Pinpoint the cell where the given text exists, returning its [x, y] midpoint coordinate. 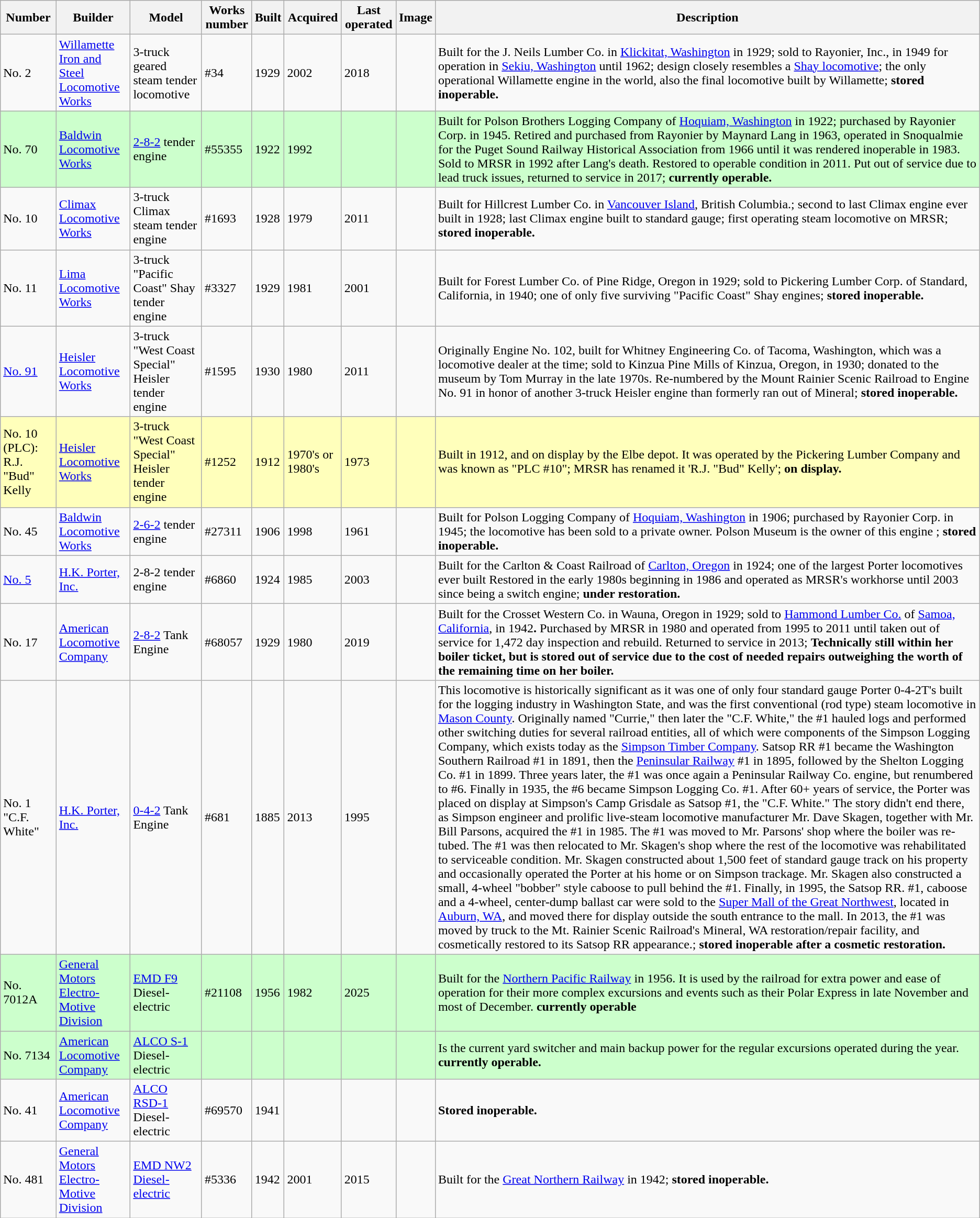
#1252 [227, 462]
3-truck geared steam tender locomotive [166, 73]
No. 7012A [28, 992]
#1595 [227, 372]
No. 1 "C.F. White" [28, 817]
Image [416, 18]
EMD F9 Diesel-electric [166, 992]
1924 [268, 579]
#3327 [227, 288]
1942 [268, 1180]
Built for the Great Northern Railway in 1942; stored inoperable. [707, 1180]
No. 70 [28, 149]
EMD NW2 Diesel-electric [166, 1180]
2019 [369, 642]
1930 [268, 372]
No. 5 [28, 579]
1992 [313, 149]
No. 7134 [28, 1055]
Stored inoperable. [707, 1111]
#1693 [227, 219]
No. 10 (PLC): R.J. "Bud" Kelly [28, 462]
2025 [369, 992]
#5336 [227, 1180]
No. 91 [28, 372]
Is the current yard switcher and main backup power for the regular excursions operated during the year. currently operable. [707, 1055]
3-truck Climax steam tender engine [166, 219]
1985 [313, 579]
1912 [268, 462]
#21108 [227, 992]
2013 [313, 817]
Willamette Iron and Steel Locomotive Works [93, 73]
3-truck "Pacific Coast" Shay tender engine [166, 288]
#6860 [227, 579]
#27311 [227, 531]
1885 [268, 817]
Lima Locomotive Works [93, 288]
1979 [313, 219]
#55355 [227, 149]
Built [268, 18]
ALCO S-1 Diesel-electric [166, 1055]
#68057 [227, 642]
No. 45 [28, 531]
#69570 [227, 1111]
No. 10 [28, 219]
Builder [93, 18]
2015 [369, 1180]
0-4-2 Tank Engine [166, 817]
No. 17 [28, 642]
#681 [227, 817]
1928 [268, 219]
Last operated [369, 18]
2-8-2 Tank Engine [166, 642]
Acquired [313, 18]
2002 [313, 73]
#34 [227, 73]
No. 11 [28, 288]
1995 [369, 817]
Climax Locomotive Works [93, 219]
1982 [313, 992]
No. 481 [28, 1180]
Description [707, 18]
1998 [313, 531]
1941 [268, 1111]
Model [166, 18]
No. 41 [28, 1111]
No. 2 [28, 73]
Works number [227, 18]
1970's or 1980's [313, 462]
2018 [369, 73]
2-6-2 tender engine [166, 531]
Number [28, 18]
1906 [268, 531]
1981 [313, 288]
1973 [369, 462]
1961 [369, 531]
1922 [268, 149]
ALCO RSD-1 Diesel-electric [166, 1111]
1956 [268, 992]
2003 [369, 579]
